Output the [X, Y] coordinate of the center of the cell containing the given text.  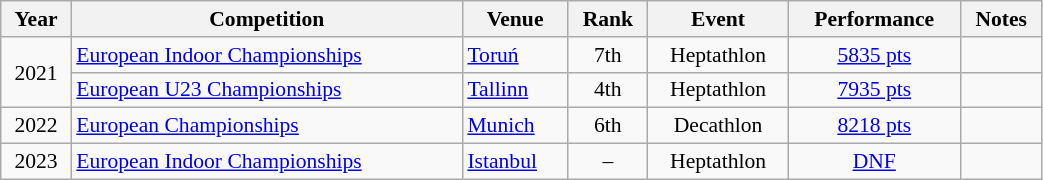
Istanbul [514, 162]
Competition [266, 19]
Year [36, 19]
Decathlon [718, 126]
5835 pts [874, 55]
6th [608, 126]
2023 [36, 162]
European U23 Championships [266, 90]
European Championships [266, 126]
Munich [514, 126]
Event [718, 19]
7935 pts [874, 90]
Rank [608, 19]
4th [608, 90]
Venue [514, 19]
Toruń [514, 55]
DNF [874, 162]
Performance [874, 19]
– [608, 162]
7th [608, 55]
Notes [1001, 19]
2022 [36, 126]
2021 [36, 72]
Tallinn [514, 90]
8218 pts [874, 126]
